Capture the cell that displays the provided text and extract its [X, Y] central coordinate. 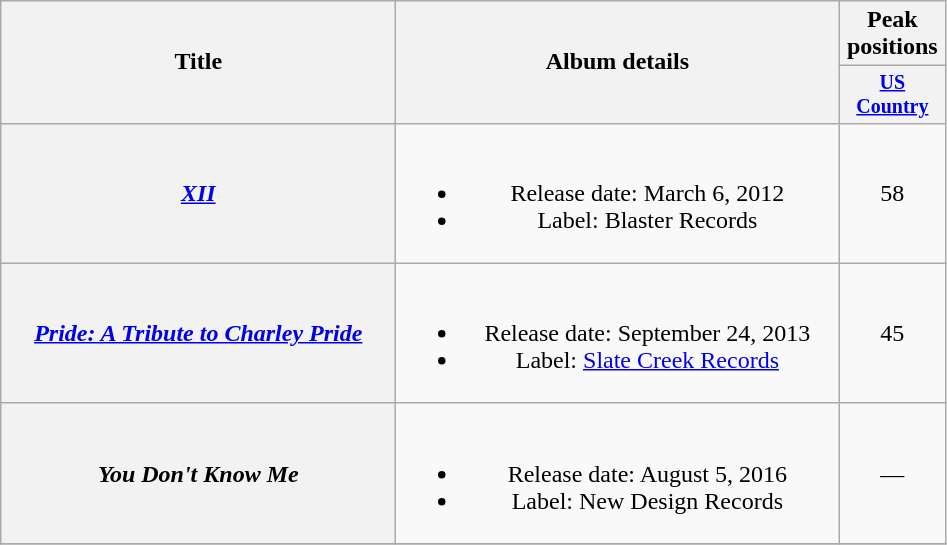
You Don't Know Me [198, 473]
Album details [618, 62]
Title [198, 62]
Pride: A Tribute to Charley Pride [198, 333]
Peak positions [892, 34]
45 [892, 333]
58 [892, 193]
Release date: August 5, 2016Label: New Design Records [618, 473]
Release date: September 24, 2013Label: Slate Creek Records [618, 333]
XII [198, 193]
US Country [892, 94]
Release date: March 6, 2012Label: Blaster Records [618, 193]
— [892, 473]
